Pinpoint the cell where the given text exists, returning its (X, Y) midpoint coordinate. 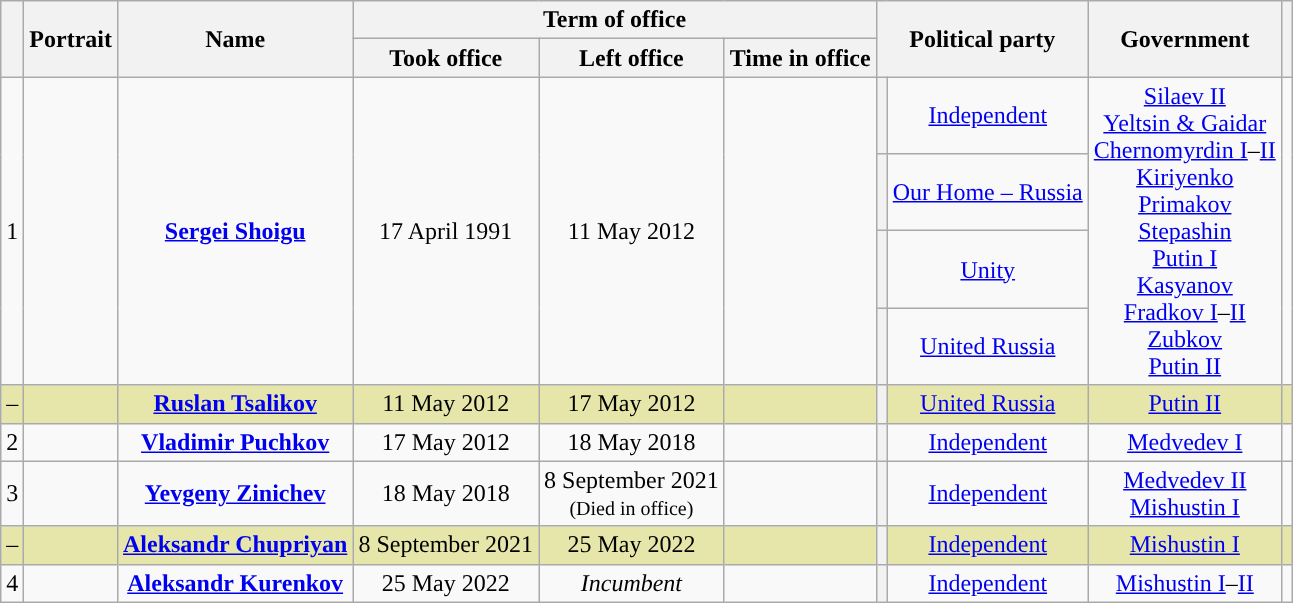
Putin II (1184, 404)
Unity (988, 270)
1 (12, 231)
Sergei Shoigu (234, 231)
Portrait (71, 39)
Aleksandr Kurenkov (234, 583)
Government (1184, 39)
Silaev IIYeltsin & GaidarChernomyrdin I–IIKiriyenkoPrimakovStepashinPutin IKasyanovFradkov I–IIZubkovPutin II (1184, 231)
2 (12, 442)
Mishustin I (1184, 545)
Medvedev IIMishustin I (1184, 494)
Yevgeny Zinichev (234, 494)
Medvedev I (1184, 442)
8 September 2021(Died in office) (632, 494)
8 September 2021 (446, 545)
Name (234, 39)
4 (12, 583)
Took office (446, 58)
Time in office (800, 58)
Political party (982, 39)
Mishustin I–II (1184, 583)
Aleksandr Chupriyan (234, 545)
Our Home – Russia (988, 192)
Term of office (614, 20)
Left office (632, 58)
17 April 1991 (446, 231)
Incumbent (632, 583)
Vladimir Puchkov (234, 442)
Ruslan Tsalikov (234, 404)
3 (12, 494)
